From the cell containing the given text, extract its center point as (X, Y) coordinate. 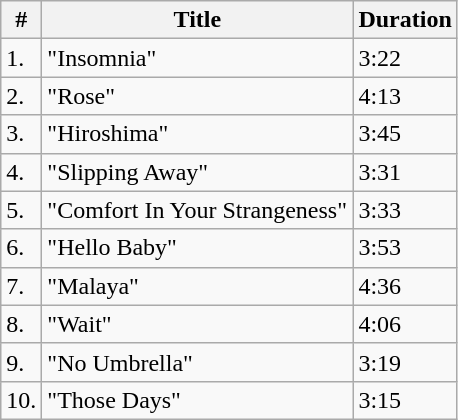
4:36 (405, 286)
"Hello Baby" (198, 248)
3:33 (405, 210)
"Malaya" (198, 286)
"Those Days" (198, 400)
"Rose" (198, 96)
2. (22, 96)
Duration (405, 20)
Title (198, 20)
5. (22, 210)
9. (22, 362)
"Slipping Away" (198, 172)
4:13 (405, 96)
"Insomnia" (198, 58)
3:53 (405, 248)
3:22 (405, 58)
"Wait" (198, 324)
10. (22, 400)
7. (22, 286)
6. (22, 248)
4. (22, 172)
3:31 (405, 172)
"No Umbrella" (198, 362)
3:15 (405, 400)
1. (22, 58)
3:19 (405, 362)
8. (22, 324)
"Comfort In Your Strangeness" (198, 210)
# (22, 20)
3:45 (405, 134)
3. (22, 134)
"Hiroshima" (198, 134)
4:06 (405, 324)
